For the text-containing cell, return its midpoint in (X, Y) coordinate format. 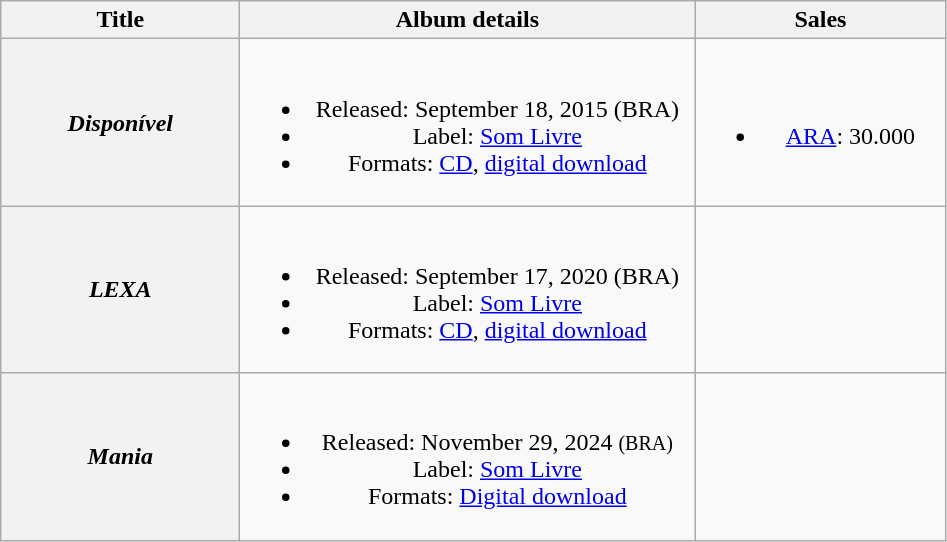
Album details (468, 20)
Disponível (120, 122)
Mania (120, 456)
Title (120, 20)
Released: September 18, 2015 (BRA)Label: Som LivreFormats: CD, digital download (468, 122)
ARA: 30.000 (820, 122)
Sales (820, 20)
Released: September 17, 2020 (BRA)Label: Som LivreFormats: CD, digital download (468, 290)
LEXA (120, 290)
Released: November 29, 2024 (BRA)Label: Som LivreFormats: Digital download (468, 456)
